From the cell containing the given text, extract its center point as [x, y] coordinate. 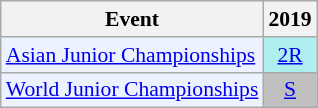
Asian Junior Championships [132, 55]
2019 [290, 19]
World Junior Championships [132, 90]
Event [132, 19]
2R [290, 55]
S [290, 90]
